Detect which cell encompasses the target text, then output its (X, Y) center coordinate. 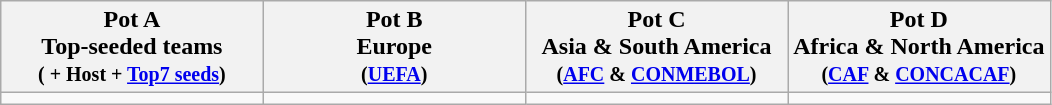
Pot CAsia & South America(AFC & CONMEBOL) (656, 47)
Pot BEurope(UEFA) (394, 47)
Pot DAfrica & North America(CAF & CONCACAF) (919, 47)
Pot ATop-seeded teams( + Host + Top7 seeds) (132, 47)
